Capture the cell that displays the provided text and extract its (X, Y) central coordinate. 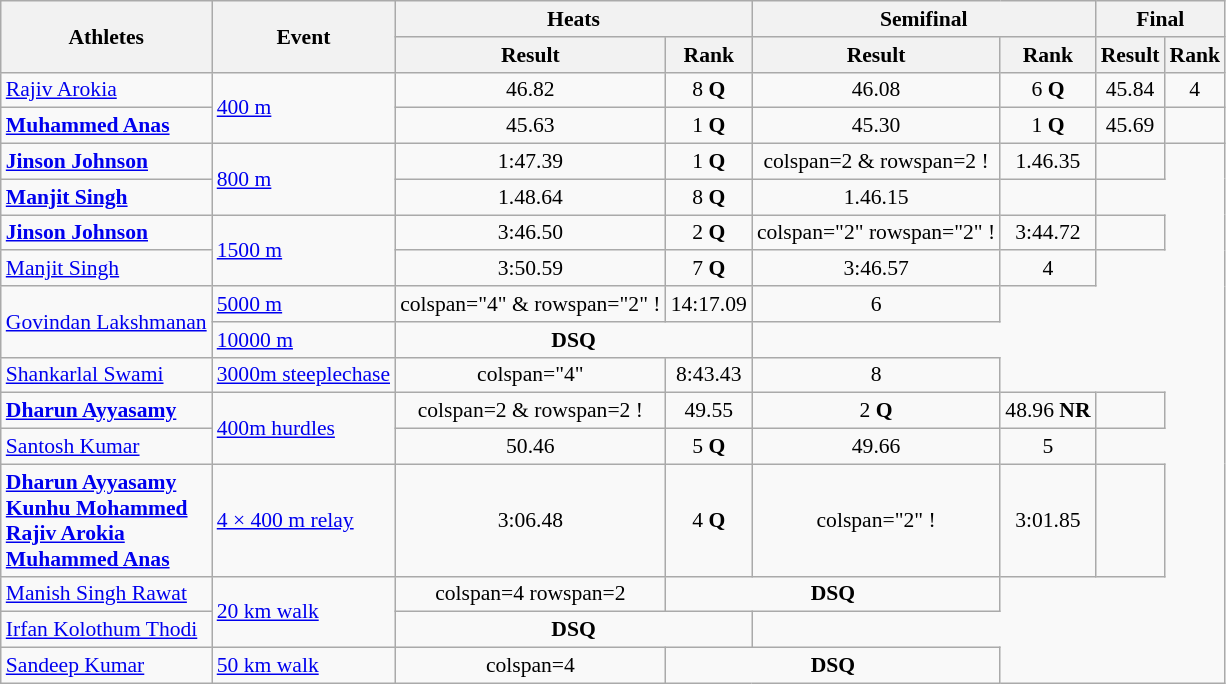
Heats (574, 19)
3:01.85 (1048, 520)
Sandeep Kumar (106, 666)
46.82 (530, 90)
45.69 (1130, 126)
50 km walk (304, 666)
4 Q (709, 520)
Dharun AyyasamyKunhu MohammedRajiv ArokiaMuhammed Anas (106, 520)
1.46.35 (1048, 162)
8 (876, 375)
5000 m (304, 304)
Santosh Kumar (106, 447)
1.46.15 (876, 197)
45.63 (530, 126)
5 (1048, 447)
Event (304, 36)
20 km walk (304, 612)
1.48.64 (530, 197)
10000 m (304, 340)
Irfan Kolothum Thodi (106, 630)
7 Q (709, 269)
3:06.48 (530, 520)
Govindan Lakshmanan (106, 322)
50.46 (530, 447)
Semifinal (924, 19)
49.66 (876, 447)
6 Q (1048, 90)
400 m (304, 108)
3:50.59 (530, 269)
1:47.39 (530, 162)
colspan="2" ! (876, 520)
48.96 NR (1048, 411)
45.30 (876, 126)
Final (1160, 19)
46.08 (876, 90)
8:43.43 (709, 375)
3000m steeplechase (304, 375)
Rajiv Arokia (106, 90)
Manish Singh Rawat (106, 594)
6 (876, 304)
1500 m (304, 250)
colspan=4 rowspan=2 (530, 594)
14:17.09 (709, 304)
45.84 (1130, 90)
Dharun Ayyasamy (106, 411)
3:46.50 (530, 233)
3:46.57 (876, 269)
Athletes (106, 36)
3:44.72 (1048, 233)
49.55 (709, 411)
Muhammed Anas (106, 126)
colspan=4 (530, 666)
colspan="4" (530, 375)
Shankarlal Swami (106, 375)
800 m (304, 180)
colspan="2" rowspan="2" ! (876, 233)
5 Q (709, 447)
400m hurdles (304, 428)
4 × 400 m relay (304, 520)
colspan="4" & rowspan="2" ! (530, 304)
